Identify which cell holds the provided text, then report its (X, Y) central coordinate. 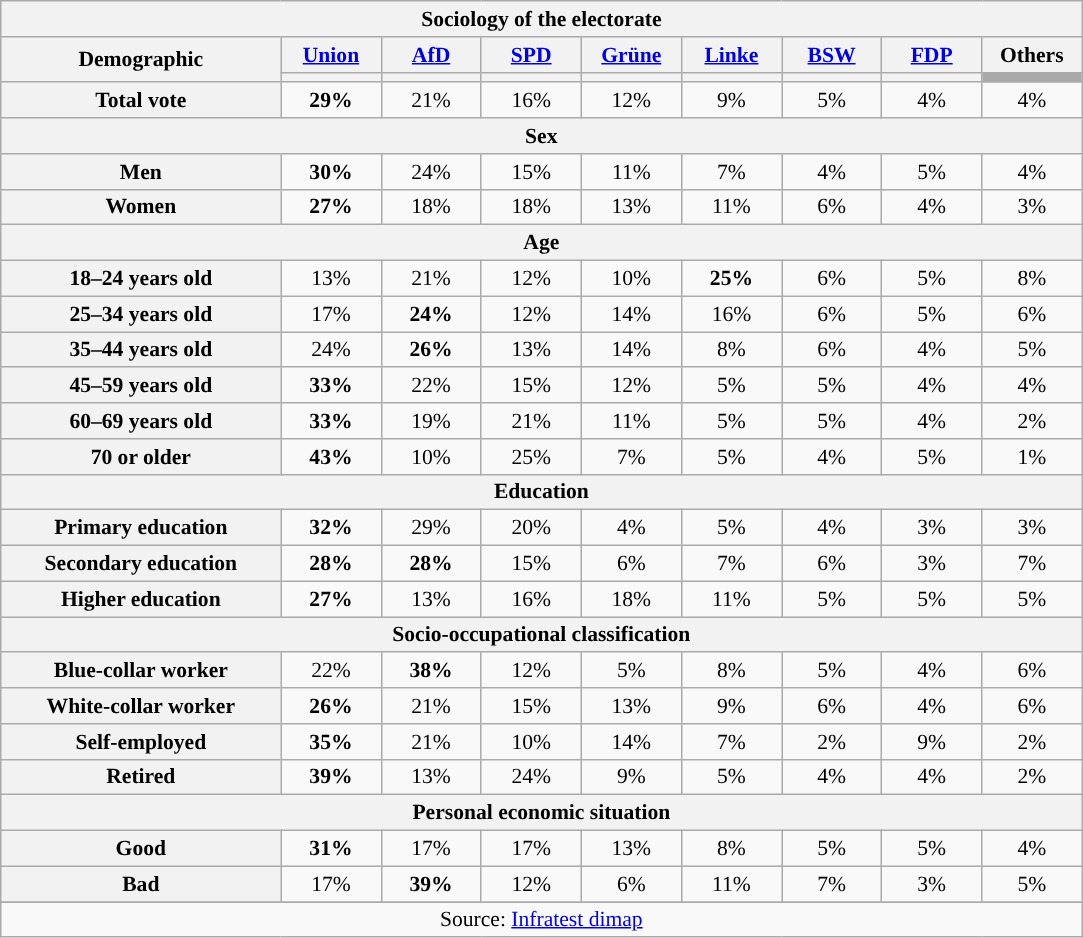
Bad (141, 884)
70 or older (141, 457)
38% (431, 671)
Self-employed (141, 742)
1% (1032, 457)
AfD (431, 55)
Linke (731, 55)
30% (331, 172)
BSW (832, 55)
32% (331, 528)
Sociology of the electorate (542, 19)
Age (542, 243)
Men (141, 172)
19% (431, 421)
Others (1032, 55)
Demographic (141, 60)
25–34 years old (141, 314)
43% (331, 457)
Personal economic situation (542, 813)
45–59 years old (141, 386)
18–24 years old (141, 279)
Socio-occupational classification (542, 635)
Sex (542, 136)
Secondary education (141, 564)
Grüne (631, 55)
Women (141, 207)
SPD (531, 55)
Union (331, 55)
35% (331, 742)
FDP (932, 55)
Total vote (141, 101)
Good (141, 849)
Blue-collar worker (141, 671)
White-collar worker (141, 706)
31% (331, 849)
Primary education (141, 528)
Higher education (141, 599)
Education (542, 492)
Retired (141, 777)
60–69 years old (141, 421)
35–44 years old (141, 350)
Source: Infratest dimap (542, 920)
20% (531, 528)
